Identify which cell holds the provided text, then report its [X, Y] central coordinate. 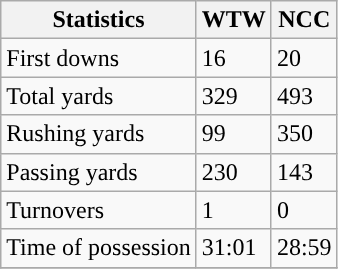
1 [234, 210]
First downs [99, 58]
230 [234, 172]
Statistics [99, 20]
Rushing yards [99, 134]
143 [304, 172]
20 [304, 58]
Total yards [99, 96]
0 [304, 210]
329 [234, 96]
NCC [304, 20]
Time of possession [99, 248]
WTW [234, 20]
Turnovers [99, 210]
493 [304, 96]
16 [234, 58]
28:59 [304, 248]
Passing yards [99, 172]
350 [304, 134]
31:01 [234, 248]
99 [234, 134]
